Locate the cell with the specified text and output its [X, Y] center coordinate. 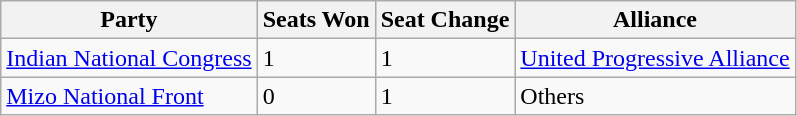
Seat Change [445, 20]
Indian National Congress [129, 58]
United Progressive Alliance [655, 58]
Seats Won [316, 20]
Mizo National Front [129, 96]
0 [316, 96]
Others [655, 96]
Alliance [655, 20]
Party [129, 20]
